Search for the cell housing the specified text and yield its (X, Y) center coordinate. 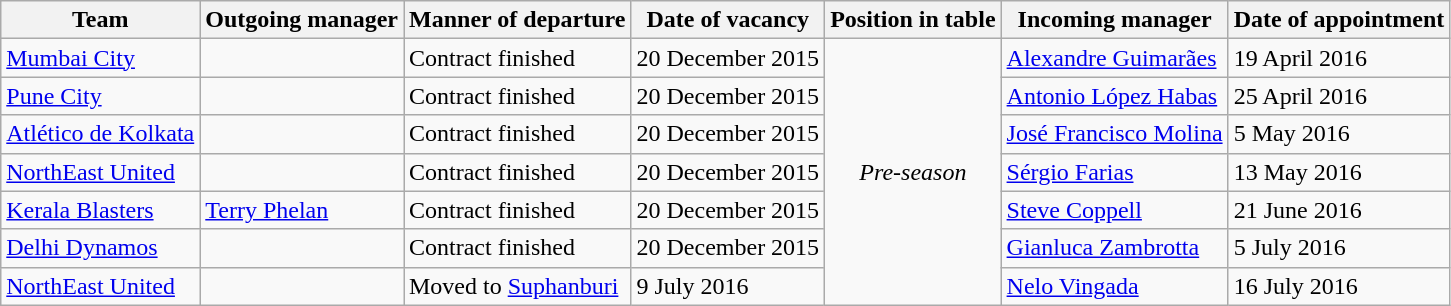
5 July 2016 (1339, 248)
Alexandre Guimarães (1114, 58)
16 July 2016 (1339, 286)
Outgoing manager (302, 20)
Terry Phelan (302, 210)
25 April 2016 (1339, 96)
Moved to Suphanburi (518, 286)
Antonio López Habas (1114, 96)
Delhi Dynamos (100, 248)
Mumbai City (100, 58)
Nelo Vingada (1114, 286)
Date of vacancy (728, 20)
Position in table (913, 20)
Manner of departure (518, 20)
Team (100, 20)
19 April 2016 (1339, 58)
5 May 2016 (1339, 134)
Date of appointment (1339, 20)
Pre-season (913, 172)
Sérgio Farias (1114, 172)
Gianluca Zambrotta (1114, 248)
13 May 2016 (1339, 172)
Steve Coppell (1114, 210)
Kerala Blasters (100, 210)
Pune City (100, 96)
9 July 2016 (728, 286)
21 June 2016 (1339, 210)
José Francisco Molina (1114, 134)
Incoming manager (1114, 20)
Atlético de Kolkata (100, 134)
